Pinpoint the cell where the given text exists, returning its (X, Y) midpoint coordinate. 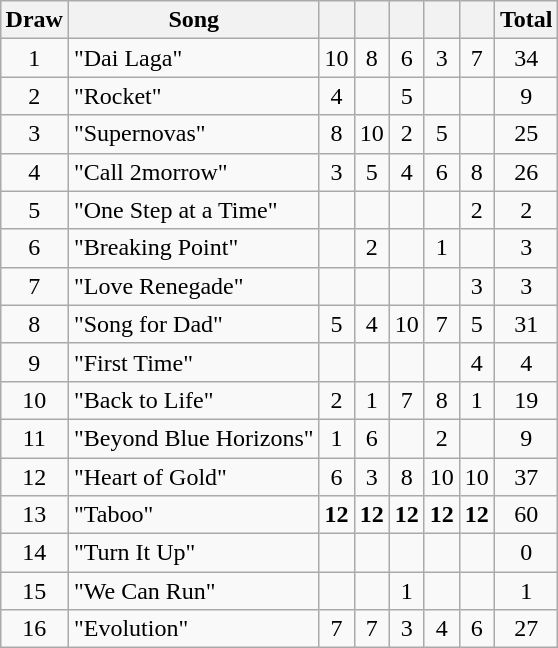
31 (526, 324)
34 (526, 58)
14 (34, 553)
"Turn It Up" (194, 553)
"Supernovas" (194, 134)
0 (526, 553)
60 (526, 515)
Song (194, 20)
"Back to Life" (194, 400)
25 (526, 134)
Total (526, 20)
"Rocket" (194, 96)
"Breaking Point" (194, 248)
37 (526, 477)
26 (526, 172)
16 (34, 629)
27 (526, 629)
11 (34, 438)
"Heart of Gold" (194, 477)
"Song for Dad" (194, 324)
"Dai Laga" (194, 58)
"One Step at a Time" (194, 210)
"Beyond Blue Horizons" (194, 438)
19 (526, 400)
15 (34, 591)
Draw (34, 20)
"Taboo" (194, 515)
"We Can Run" (194, 591)
"Evolution" (194, 629)
13 (34, 515)
"Love Renegade" (194, 286)
"First Time" (194, 362)
"Call 2morrow" (194, 172)
